Scan for the cell matching the given text and deliver its [X, Y] coordinate at center. 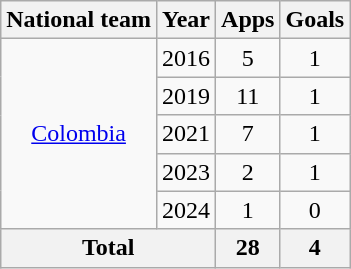
11 [248, 96]
Goals [315, 20]
28 [248, 248]
2019 [186, 96]
2 [248, 172]
2023 [186, 172]
Colombia [79, 134]
2016 [186, 58]
National team [79, 20]
2024 [186, 210]
Apps [248, 20]
2021 [186, 134]
5 [248, 58]
Year [186, 20]
Total [108, 248]
4 [315, 248]
0 [315, 210]
7 [248, 134]
